Output the (x, y) coordinate of the center of the cell containing the given text.  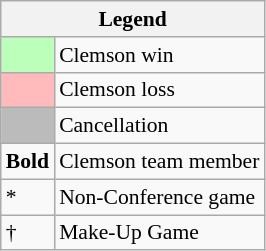
Clemson team member (159, 162)
Make-Up Game (159, 233)
Cancellation (159, 126)
Bold (28, 162)
* (28, 197)
Clemson win (159, 55)
Legend (133, 19)
Clemson loss (159, 90)
† (28, 233)
Non-Conference game (159, 197)
